Output the (x, y) coordinate of the center of the cell containing the given text.  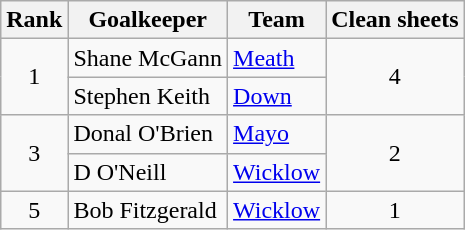
D O'Neill (148, 172)
Shane McGann (148, 58)
3 (34, 153)
Down (277, 96)
Donal O'Brien (148, 134)
Clean sheets (395, 20)
Mayo (277, 134)
2 (395, 153)
Rank (34, 20)
5 (34, 210)
4 (395, 77)
Bob Fitzgerald (148, 210)
Meath (277, 58)
Team (277, 20)
Stephen Keith (148, 96)
Goalkeeper (148, 20)
